Return [X, Y] of the center of cell containing provided text 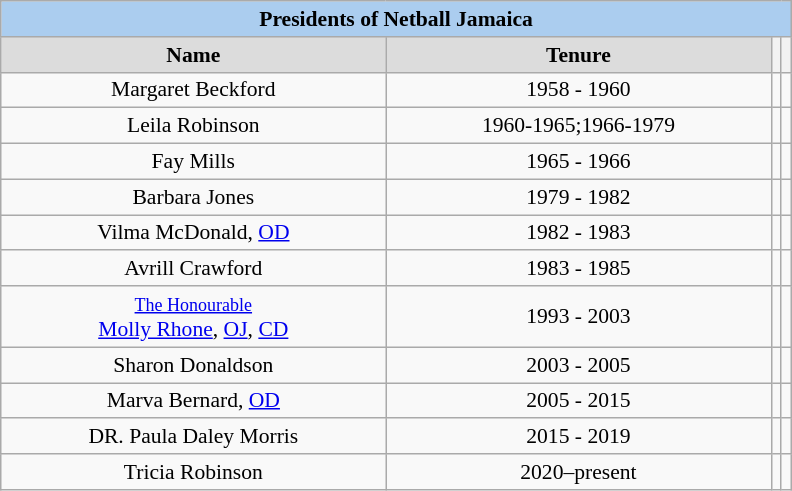
1993 - 2003 [578, 316]
1979 - 1982 [578, 197]
Margaret Beckford [194, 90]
DR. Paula Daley Morris [194, 437]
Avrill Crawford [194, 269]
2005 - 2015 [578, 401]
The HonourableMolly Rhone, OJ, CD [194, 316]
2015 - 2019 [578, 437]
Marva Bernard, OD [194, 401]
Tricia Robinson [194, 472]
1982 - 1983 [578, 233]
Name [194, 55]
1958 - 1960 [578, 90]
2003 - 2005 [578, 365]
Vilma McDonald, OD [194, 233]
1983 - 1985 [578, 269]
Barbara Jones [194, 197]
1960-1965;1966-1979 [578, 126]
1965 - 1966 [578, 162]
Fay Mills [194, 162]
Sharon Donaldson [194, 365]
2020–present [578, 472]
Presidents of Netball Jamaica [396, 19]
Tenure [578, 55]
Leila Robinson [194, 126]
